Pinpoint the cell where the given text exists, returning its (x, y) midpoint coordinate. 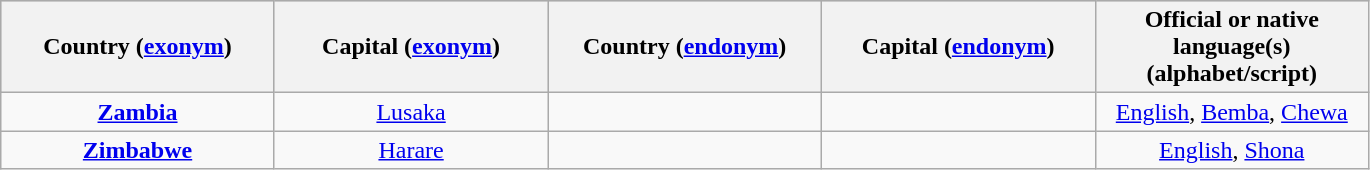
Official or native language(s) (alphabet/script) (1232, 47)
Zimbabwe (138, 150)
Capital (exonym) (411, 47)
Capital (endonym) (958, 47)
Lusaka (411, 112)
Country (exonym) (138, 47)
Harare (411, 150)
Country (endonym) (685, 47)
English, Bemba, Chewa (1232, 112)
Zambia (138, 112)
English, Shona (1232, 150)
